Output the (X, Y) coordinate of the center of the cell containing the given text.  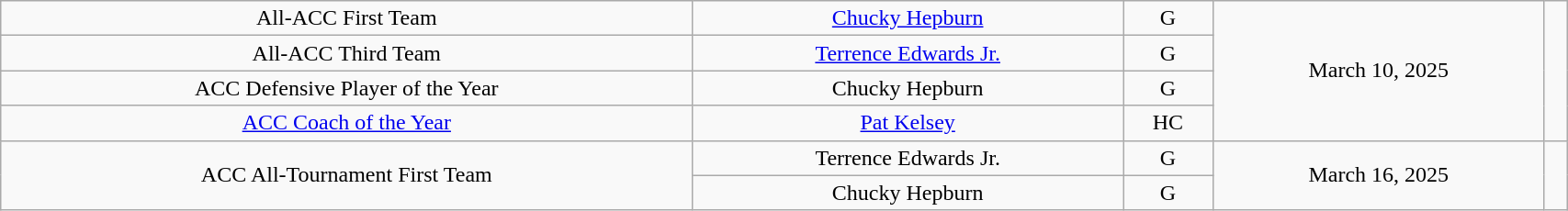
All-ACC Third Team (347, 53)
HC (1168, 123)
ACC All-Tournament First Team (347, 175)
March 16, 2025 (1378, 175)
ACC Coach of the Year (347, 123)
Pat Kelsey (908, 123)
ACC Defensive Player of the Year (347, 88)
March 10, 2025 (1378, 71)
All-ACC First Team (347, 18)
